From the cell containing the given text, extract its center point as [X, Y] coordinate. 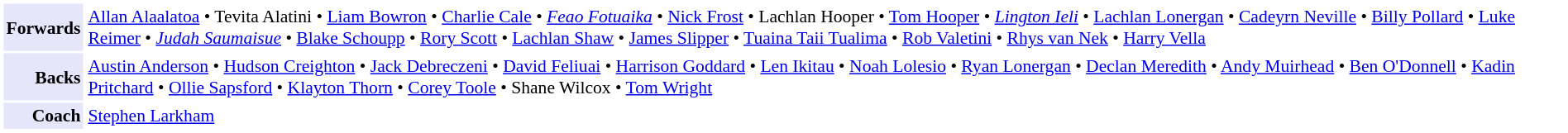
Forwards [43, 26]
Backs [43, 76]
Coach [43, 116]
Stephen Larkham [825, 116]
